Locate the cell with the specified text and output its (X, Y) center coordinate. 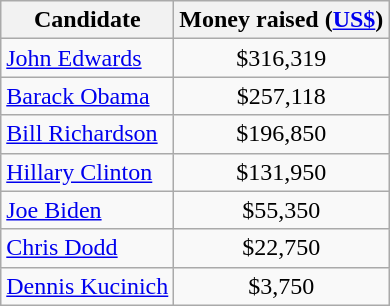
Money raised (US$) (282, 20)
Barack Obama (88, 96)
Hillary Clinton (88, 172)
$55,350 (282, 210)
$22,750 (282, 248)
$131,950 (282, 172)
John Edwards (88, 58)
Joe Biden (88, 210)
$257,118 (282, 96)
$316,319 (282, 58)
Dennis Kucinich (88, 286)
Chris Dodd (88, 248)
$196,850 (282, 134)
Bill Richardson (88, 134)
Candidate (88, 20)
$3,750 (282, 286)
